Search for the cell housing the specified text and yield its [x, y] center coordinate. 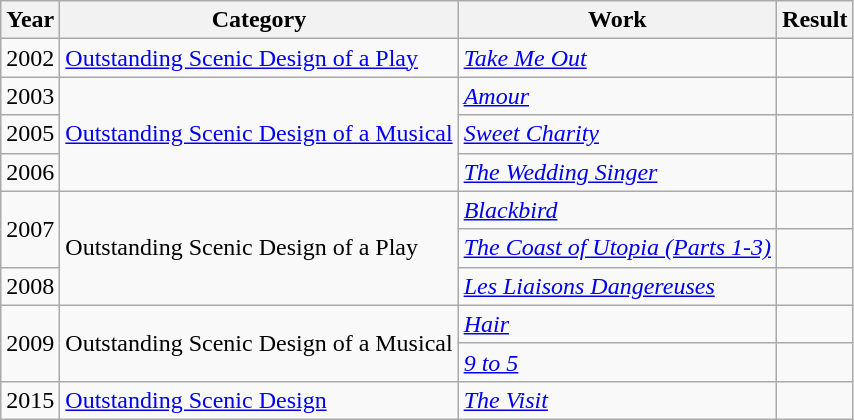
2002 [30, 58]
2006 [30, 172]
Year [30, 20]
Take Me Out [617, 58]
The Visit [617, 400]
Amour [617, 96]
Outstanding Scenic Design [259, 400]
Result [815, 20]
The Coast of Utopia (Parts 1-3) [617, 248]
The Wedding Singer [617, 172]
Les Liaisons Dangereuses [617, 286]
2007 [30, 229]
2003 [30, 96]
Blackbird [617, 210]
Hair [617, 324]
2015 [30, 400]
Sweet Charity [617, 134]
Work [617, 20]
Category [259, 20]
2009 [30, 343]
2005 [30, 134]
9 to 5 [617, 362]
2008 [30, 286]
